Locate the cell with the specified text and output its [x, y] center coordinate. 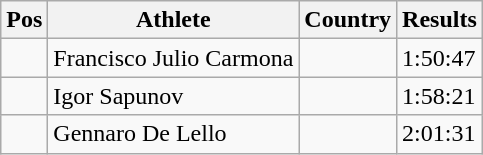
Results [440, 20]
1:50:47 [440, 58]
2:01:31 [440, 134]
Country [348, 20]
Pos [24, 20]
Francisco Julio Carmona [174, 58]
1:58:21 [440, 96]
Igor Sapunov [174, 96]
Athlete [174, 20]
Gennaro De Lello [174, 134]
